Identify which cell holds the provided text, then report its (X, Y) central coordinate. 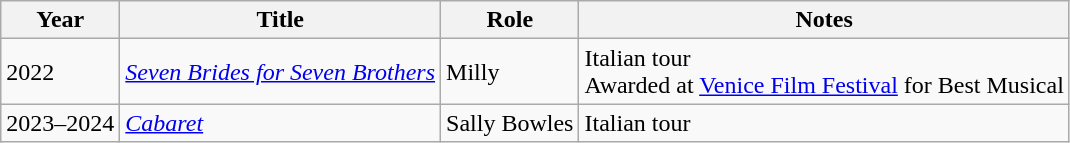
Cabaret (280, 123)
2023–2024 (60, 123)
Year (60, 20)
Title (280, 20)
Sally Bowles (510, 123)
Seven Brides for Seven Brothers (280, 72)
Italian tour (824, 123)
2022 (60, 72)
Role (510, 20)
Italian tour Awarded at Venice Film Festival for Best Musical (824, 72)
Notes (824, 20)
Milly (510, 72)
